Provide the (X, Y) coordinate of the cell's center where the given text is located.  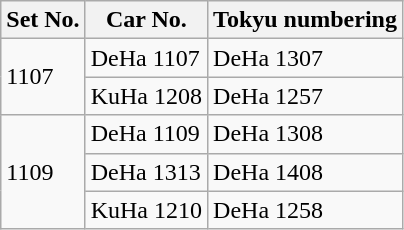
DeHa 1308 (306, 134)
DeHa 1313 (146, 172)
1109 (43, 172)
Car No. (146, 20)
KuHa 1208 (146, 96)
DeHa 1109 (146, 134)
DeHa 1107 (146, 58)
DeHa 1258 (306, 210)
DeHa 1408 (306, 172)
DeHa 1257 (306, 96)
Set No. (43, 20)
KuHa 1210 (146, 210)
Tokyu numbering (306, 20)
DeHa 1307 (306, 58)
1107 (43, 77)
